Search for the cell housing the specified text and yield its [x, y] center coordinate. 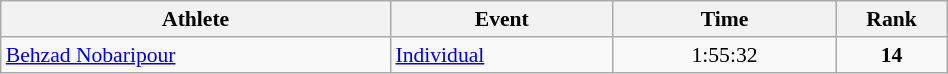
14 [892, 55]
Athlete [196, 19]
Time [724, 19]
Individual [502, 55]
Behzad Nobaripour [196, 55]
Rank [892, 19]
Event [502, 19]
1:55:32 [724, 55]
